From the cell containing the given text, extract its center point as (X, Y) coordinate. 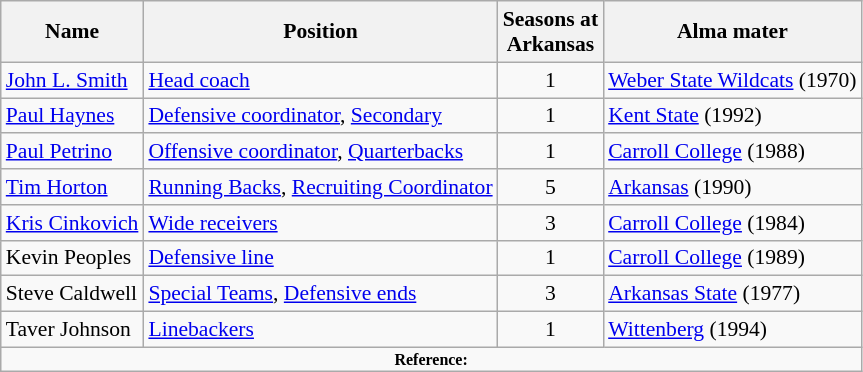
Arkansas (1990) (732, 187)
Offensive coordinator, Quarterbacks (320, 152)
Arkansas State (1977) (732, 294)
Reference: (432, 359)
Paul Haynes (72, 116)
Kent State (1992) (732, 116)
Alma mater (732, 32)
Carroll College (1988) (732, 152)
Kevin Peoples (72, 258)
Head coach (320, 80)
Running Backs, Recruiting Coordinator (320, 187)
Wide receivers (320, 223)
Taver Johnson (72, 330)
Defensive coordinator, Secondary (320, 116)
5 (550, 187)
Defensive line (320, 258)
Name (72, 32)
Wittenberg (1994) (732, 330)
John L. Smith (72, 80)
Seasons atArkansas (550, 32)
Kris Cinkovich (72, 223)
Carroll College (1989) (732, 258)
Linebackers (320, 330)
Weber State Wildcats (1970) (732, 80)
Paul Petrino (72, 152)
Steve Caldwell (72, 294)
Tim Horton (72, 187)
Carroll College (1984) (732, 223)
Position (320, 32)
Special Teams, Defensive ends (320, 294)
